From the cell containing the given text, extract its center point as [x, y] coordinate. 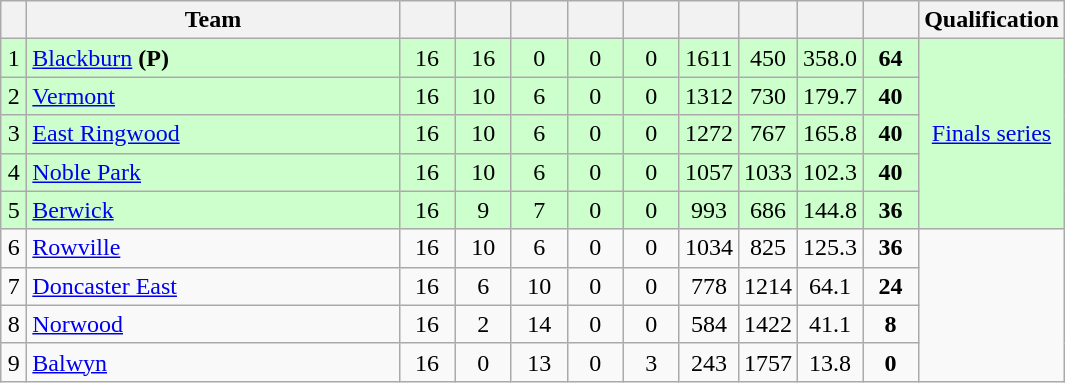
125.3 [830, 248]
730 [768, 96]
1 [14, 58]
993 [708, 210]
13.8 [830, 362]
778 [708, 286]
24 [891, 286]
Noble Park [213, 172]
Qualification [992, 20]
Rowville [213, 248]
243 [708, 362]
5 [14, 210]
Balwyn [213, 362]
1214 [768, 286]
41.1 [830, 324]
13 [539, 362]
4 [14, 172]
East Ringwood [213, 134]
450 [768, 58]
1034 [708, 248]
1272 [708, 134]
358.0 [830, 58]
102.3 [830, 172]
767 [768, 134]
64 [891, 58]
1611 [708, 58]
Finals series [992, 134]
1757 [768, 362]
1312 [708, 96]
1033 [768, 172]
686 [768, 210]
Blackburn (P) [213, 58]
Doncaster East [213, 286]
Norwood [213, 324]
Berwick [213, 210]
584 [708, 324]
Team [213, 20]
1057 [708, 172]
Vermont [213, 96]
179.7 [830, 96]
144.8 [830, 210]
825 [768, 248]
14 [539, 324]
64.1 [830, 286]
165.8 [830, 134]
1422 [768, 324]
